From the cell containing the given text, extract its center point as (x, y) coordinate. 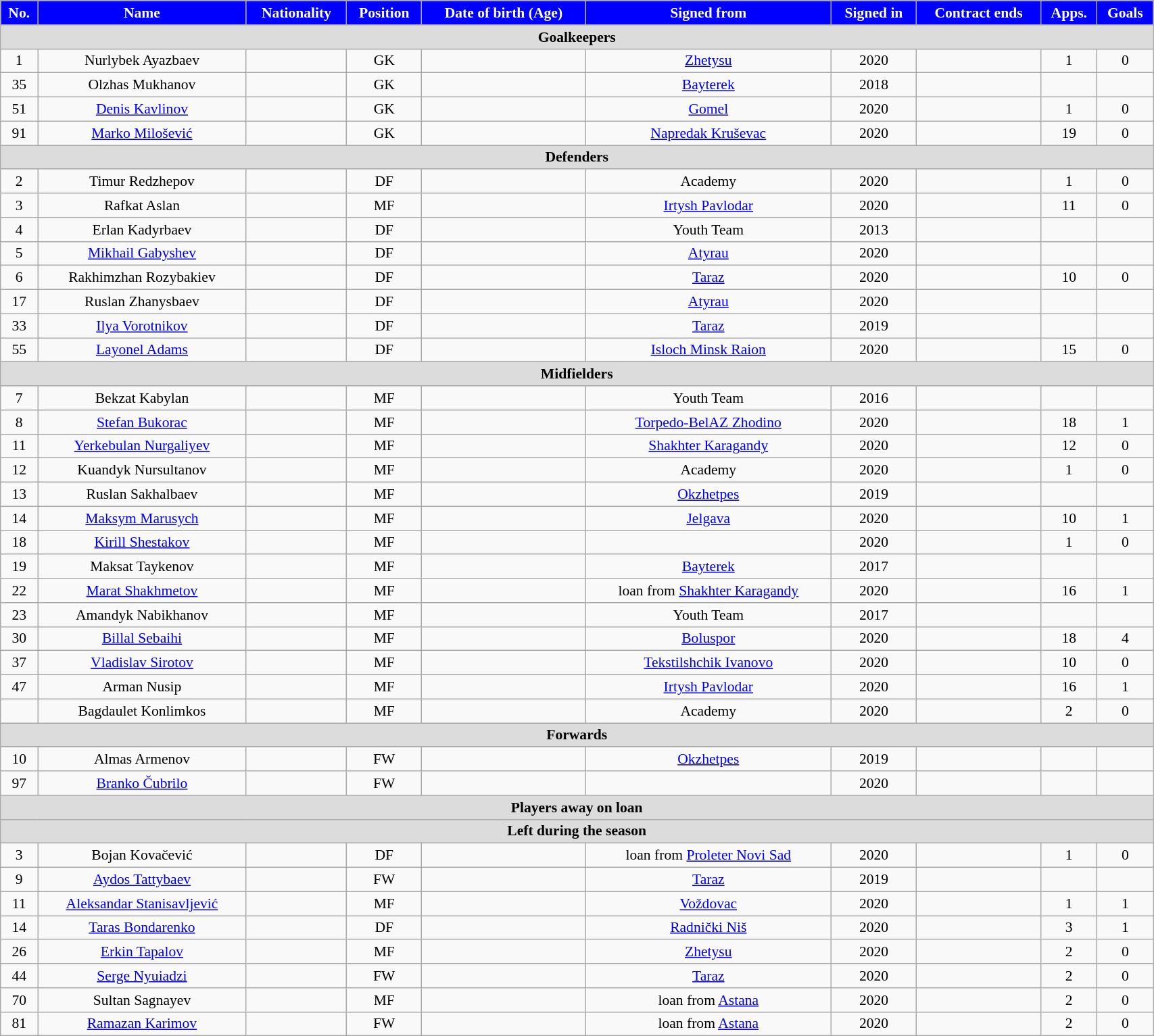
15 (1069, 350)
Aydos Tattybaev (142, 880)
Serge Nyuiadzi (142, 976)
Gomel (708, 109)
Left during the season (577, 831)
Shakhter Karagandy (708, 446)
6 (19, 278)
Nurlybek Ayazbaev (142, 61)
Mikhail Gabyshev (142, 253)
Kuandyk Nursultanov (142, 470)
5 (19, 253)
7 (19, 398)
91 (19, 133)
Jelgava (708, 518)
Defenders (577, 157)
Voždovac (708, 904)
13 (19, 495)
2018 (874, 85)
81 (19, 1024)
Apps. (1069, 13)
8 (19, 422)
Ruslan Sakhalbaev (142, 495)
Vladislav Sirotov (142, 663)
9 (19, 880)
Amandyk Nabikhanov (142, 615)
97 (19, 783)
Timur Redzhepov (142, 182)
Rakhimzhan Rozybakiev (142, 278)
26 (19, 952)
No. (19, 13)
Forwards (577, 735)
Ramazan Karimov (142, 1024)
17 (19, 302)
Marko Milošević (142, 133)
Aleksandar Stanisavljević (142, 904)
Radnički Niš (708, 928)
Players away on loan (577, 808)
Billal Sebaihi (142, 639)
Stefan Bukorac (142, 422)
Goals (1125, 13)
51 (19, 109)
Goalkeepers (577, 37)
Bojan Kovačević (142, 856)
35 (19, 85)
37 (19, 663)
Almas Armenov (142, 760)
Sultan Sagnayev (142, 1000)
Maksym Marusych (142, 518)
Nationality (296, 13)
2016 (874, 398)
Signed from (708, 13)
loan from Shakhter Karagandy (708, 591)
Torpedo-BelAZ Zhodino (708, 422)
Isloch Minsk Raion (708, 350)
Rafkat Aslan (142, 205)
47 (19, 687)
Bagdaulet Konlimkos (142, 711)
Ruslan Zhanysbaev (142, 302)
Contract ends (978, 13)
Erlan Kadyrbaev (142, 230)
Bekzat Kabylan (142, 398)
2013 (874, 230)
loan from Proleter Novi Sad (708, 856)
Erkin Tapalov (142, 952)
Taras Bondarenko (142, 928)
Napredak Kruševac (708, 133)
Boluspor (708, 639)
Position (384, 13)
Kirill Shestakov (142, 543)
Layonel Adams (142, 350)
Branko Čubrilo (142, 783)
70 (19, 1000)
Midfielders (577, 374)
Marat Shakhmetov (142, 591)
22 (19, 591)
Denis Kavlinov (142, 109)
Yerkebulan Nurgaliyev (142, 446)
Arman Nusip (142, 687)
23 (19, 615)
Olzhas Mukhanov (142, 85)
55 (19, 350)
Date of birth (Age) (504, 13)
Ilya Vorotnikov (142, 326)
30 (19, 639)
Signed in (874, 13)
Name (142, 13)
Tekstilshchik Ivanovo (708, 663)
33 (19, 326)
44 (19, 976)
Maksat Taykenov (142, 567)
